Find where the given text appears and provide that cell's center as (X, Y) coordinate. 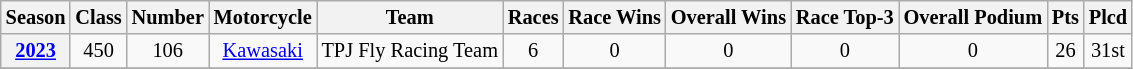
106 (168, 51)
Race Top-3 (845, 17)
Overall Wins (728, 17)
31st (1108, 51)
450 (98, 51)
26 (1066, 51)
Number (168, 17)
6 (534, 51)
Motorcycle (263, 17)
TPJ Fly Racing Team (410, 51)
Race Wins (614, 17)
Pts (1066, 17)
Season (36, 17)
Overall Podium (973, 17)
Kawasaki (263, 51)
Class (98, 17)
Plcd (1108, 17)
Team (410, 17)
2023 (36, 51)
Races (534, 17)
